Find where the given text appears and provide that cell's center as (X, Y) coordinate. 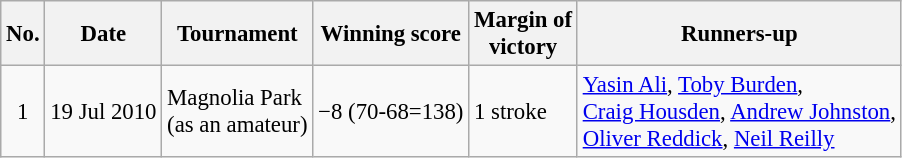
Date (104, 34)
1 stroke (524, 112)
Winning score (391, 34)
−8 (70-68=138) (391, 112)
1 (23, 112)
19 Jul 2010 (104, 112)
Magnolia Park(as an amateur) (238, 112)
Yasin Ali, Toby Burden, Craig Housden, Andrew Johnston, Oliver Reddick, Neil Reilly (739, 112)
Runners-up (739, 34)
No. (23, 34)
Tournament (238, 34)
Margin ofvictory (524, 34)
